Determine the [x, y] coordinate at the center of the cell enclosing the given text.  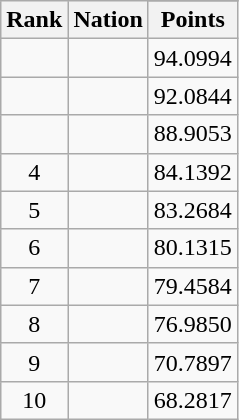
88.9053 [192, 134]
7 [34, 286]
Nation [108, 20]
10 [34, 400]
70.7897 [192, 362]
79.4584 [192, 286]
4 [34, 172]
68.2817 [192, 400]
6 [34, 248]
Points [192, 20]
92.0844 [192, 96]
Rank [34, 20]
83.2684 [192, 210]
84.1392 [192, 172]
80.1315 [192, 248]
5 [34, 210]
9 [34, 362]
94.0994 [192, 58]
76.9850 [192, 324]
8 [34, 324]
